For the text-containing cell, return its midpoint in [x, y] coordinate format. 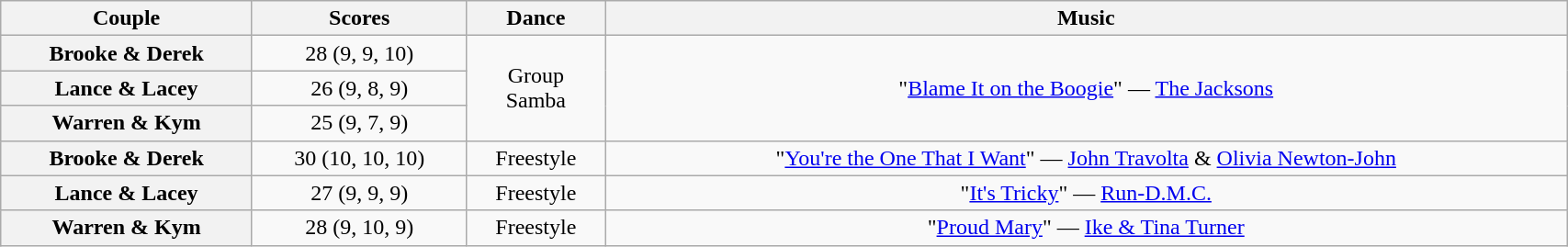
"Blame It on the Boogie" — The Jacksons [1086, 88]
26 (9, 8, 9) [358, 88]
30 (10, 10, 10) [358, 158]
"It's Tricky" — Run-D.M.C. [1086, 193]
"Proud Mary" — Ike & Tina Turner [1086, 228]
28 (9, 10, 9) [358, 228]
Couple [127, 18]
25 (9, 7, 9) [358, 123]
27 (9, 9, 9) [358, 193]
Dance [536, 18]
Scores [358, 18]
28 (9, 9, 10) [358, 53]
"You're the One That I Want" — John Travolta & Olivia Newton-John [1086, 158]
GroupSamba [536, 88]
Music [1086, 18]
